Find where the given text appears and provide that cell's center as [X, Y] coordinate. 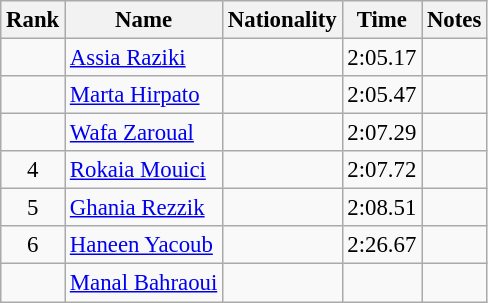
2:07.72 [382, 170]
Nationality [282, 20]
Manal Bahraoui [144, 283]
2:05.17 [382, 58]
Haneen Yacoub [144, 245]
5 [33, 208]
6 [33, 245]
2:05.47 [382, 95]
2:08.51 [382, 208]
2:07.29 [382, 133]
Notes [454, 20]
Wafa Zaroual [144, 133]
4 [33, 170]
2:26.67 [382, 245]
Assia Raziki [144, 58]
Name [144, 20]
Rokaia Mouici [144, 170]
Rank [33, 20]
Time [382, 20]
Marta Hirpato [144, 95]
Ghania Rezzik [144, 208]
